Return the [x, y] coordinate for the center point of the cell that contains the specified text.  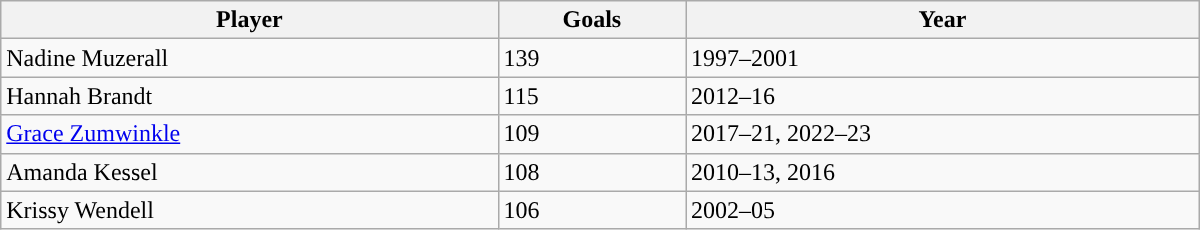
Nadine Muzerall [250, 58]
Year [943, 20]
106 [592, 210]
Hannah Brandt [250, 96]
108 [592, 172]
109 [592, 134]
Grace Zumwinkle [250, 134]
Amanda Kessel [250, 172]
2012–16 [943, 96]
2017–21, 2022–23 [943, 134]
115 [592, 96]
Player [250, 20]
2002–05 [943, 210]
1997–2001 [943, 58]
139 [592, 58]
2010–13, 2016 [943, 172]
Goals [592, 20]
Krissy Wendell [250, 210]
